Scan for the cell matching the given text and deliver its [x, y] coordinate at center. 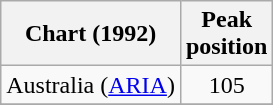
Chart (1992) [91, 34]
Australia (ARIA) [91, 85]
105 [226, 85]
Peakposition [226, 34]
